Output the [x, y] coordinate of the center of the cell containing the given text.  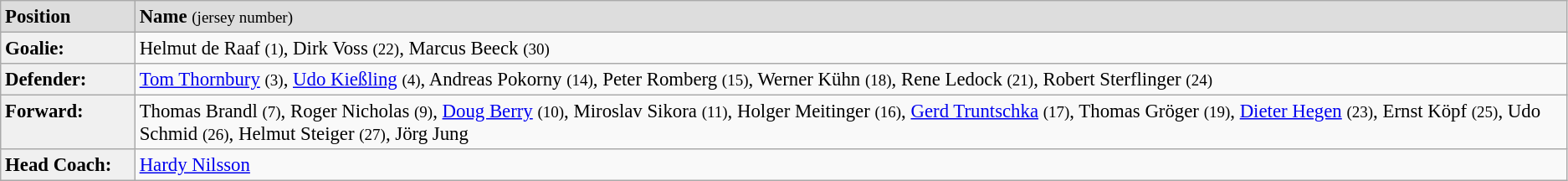
Tom Thornbury (3), Udo Kießling (4), Andreas Pokorny (14), Peter Romberg (15), Werner Kühn (18), Rene Ledock (21), Robert Sterflinger (24) [850, 80]
Goalie: [69, 49]
Name (jersey number) [850, 17]
Defender: [69, 80]
Hardy Nilsson [850, 165]
Position [69, 17]
Helmut de Raaf (1), Dirk Voss (22), Marcus Beeck (30) [850, 49]
Head Coach: [69, 165]
Forward: [69, 122]
